Detect which cell encompasses the target text, then output its [X, Y] center coordinate. 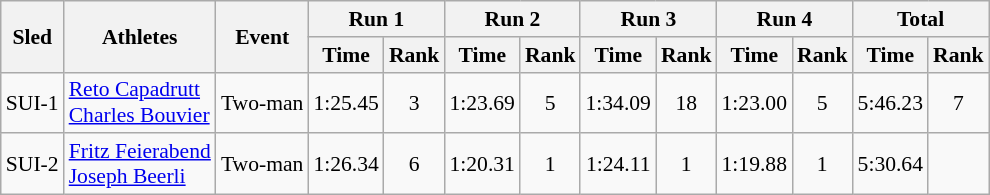
Athletes [140, 36]
Reto CapadruttCharles Bouvier [140, 102]
18 [686, 102]
Run 2 [512, 19]
Run 3 [648, 19]
SUI-1 [32, 102]
1:25.45 [346, 102]
SUI-2 [32, 164]
1:23.00 [754, 102]
6 [414, 164]
5:30.64 [890, 164]
5:46.23 [890, 102]
Fritz FeierabendJoseph Beerli [140, 164]
Run 1 [376, 19]
1:20.31 [482, 164]
7 [958, 102]
Total [921, 19]
Event [262, 36]
1:34.09 [618, 102]
3 [414, 102]
1:24.11 [618, 164]
Run 4 [785, 19]
1:19.88 [754, 164]
1:23.69 [482, 102]
Sled [32, 36]
1:26.34 [346, 164]
